Scan for the cell matching the given text and deliver its (x, y) coordinate at center. 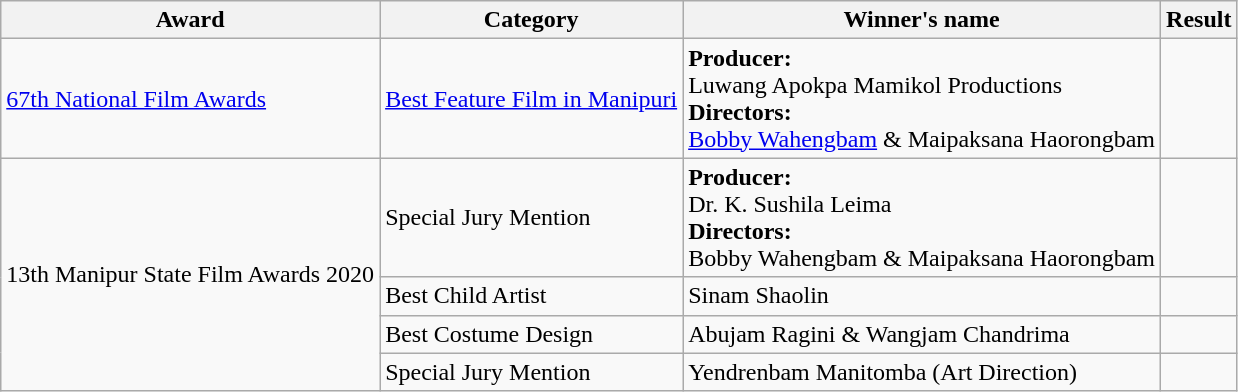
Yendrenbam Manitomba (Art Direction) (922, 372)
Producer:Dr. K. Sushila LeimaDirectors:Bobby Wahengbam & Maipaksana Haorongbam (922, 218)
Award (190, 20)
Result (1199, 20)
Best Costume Design (532, 334)
Producer:Luwang Apokpa Mamikol ProductionsDirectors:Bobby Wahengbam & Maipaksana Haorongbam (922, 98)
13th Manipur State Film Awards 2020 (190, 274)
Sinam Shaolin (922, 296)
Best Feature Film in Manipuri (532, 98)
67th National Film Awards (190, 98)
Best Child Artist (532, 296)
Category (532, 20)
Winner's name (922, 20)
Abujam Ragini & Wangjam Chandrima (922, 334)
